Return (x, y) of the center of cell containing provided text 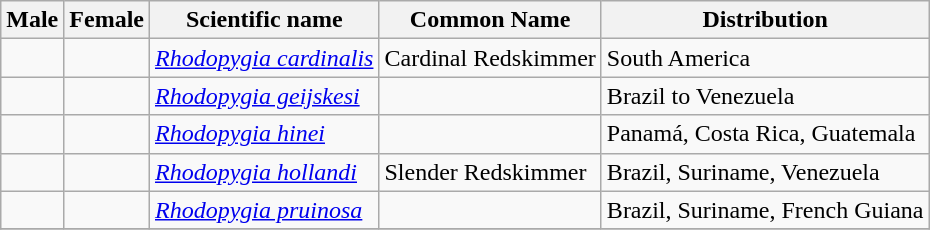
South America (765, 58)
Panamá, Costa Rica, Guatemala (765, 134)
Rhodopygia pruinosa (264, 210)
Distribution (765, 20)
Scientific name (264, 20)
Brazil, Suriname, French Guiana (765, 210)
Rhodopygia hollandi (264, 172)
Rhodopygia hinei (264, 134)
Male (32, 20)
Female (107, 20)
Rhodopygia geijskesi (264, 96)
Slender Redskimmer (490, 172)
Cardinal Redskimmer (490, 58)
Brazil, Suriname, Venezuela (765, 172)
Common Name (490, 20)
Rhodopygia cardinalis (264, 58)
Brazil to Venezuela (765, 96)
